Capture the cell that displays the provided text and extract its (x, y) central coordinate. 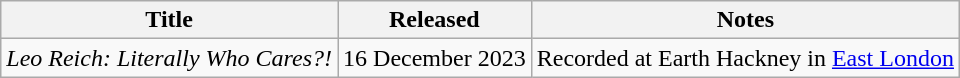
Title (170, 20)
Released (435, 20)
Leo Reich: Literally Who Cares?! (170, 58)
Notes (745, 20)
Recorded at Earth Hackney in East London (745, 58)
16 December 2023 (435, 58)
